Search for the cell housing the specified text and yield its (x, y) center coordinate. 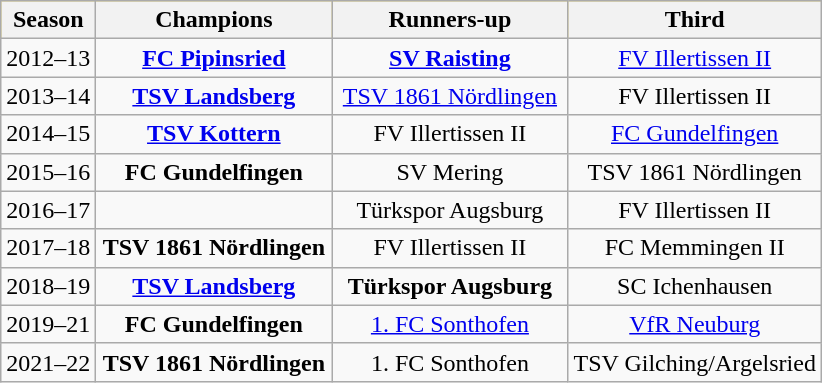
Season (48, 20)
2021–22 (48, 362)
TSV Kottern (214, 134)
Third (695, 20)
2014–15 (48, 134)
SC Ichenhausen (695, 286)
2019–21 (48, 324)
Runners-up (450, 20)
2013–14 (48, 96)
VfR Neuburg (695, 324)
2016–17 (48, 210)
2018–19 (48, 286)
Champions (214, 20)
FC Memmingen II (695, 248)
FC Pipinsried (214, 58)
2015–16 (48, 172)
SV Raisting (450, 58)
2017–18 (48, 248)
SV Mering (450, 172)
TSV Gilching/Argelsried (695, 362)
2012–13 (48, 58)
